Provide the (X, Y) coordinate of the cell's center where the given text is located.  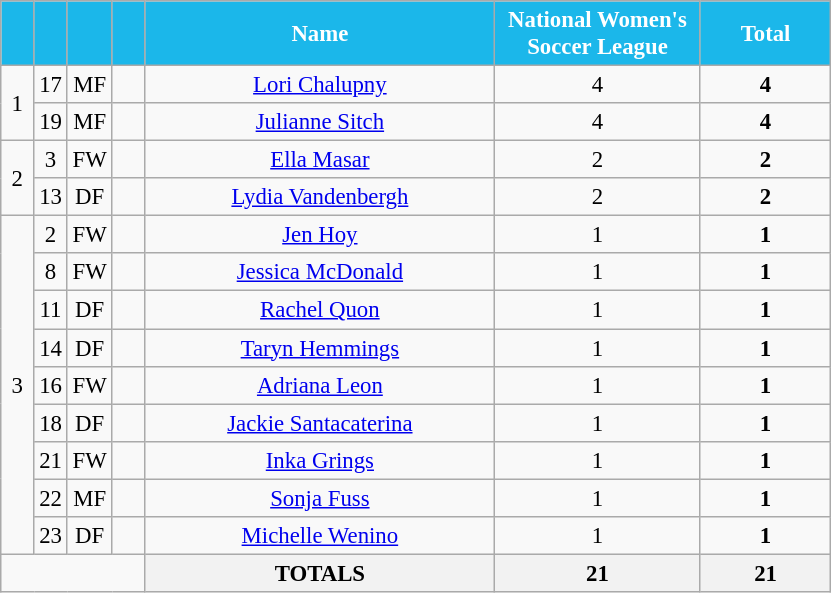
Taryn Hemmings (320, 348)
Inka Grings (320, 460)
14 (50, 348)
Jen Hoy (320, 235)
TOTALS (320, 573)
Lydia Vandenbergh (320, 197)
Jackie Santacaterina (320, 423)
18 (50, 423)
National Women's Soccer League (598, 34)
Ella Masar (320, 160)
Lori Chalupny (320, 85)
Name (320, 34)
23 (50, 536)
Michelle Wenino (320, 536)
Total (766, 34)
13 (50, 197)
16 (50, 385)
Jessica McDonald (320, 273)
17 (50, 85)
11 (50, 310)
Julianne Sitch (320, 122)
Adriana Leon (320, 385)
Rachel Quon (320, 310)
8 (50, 273)
Sonja Fuss (320, 498)
22 (50, 498)
19 (50, 122)
